Search for the cell housing the specified text and yield its (x, y) center coordinate. 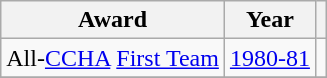
Award (113, 20)
All-CCHA First Team (113, 58)
1980-81 (270, 58)
Year (270, 20)
